For the text-containing cell, return its midpoint in (X, Y) coordinate format. 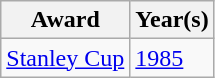
Year(s) (172, 20)
Stanley Cup (66, 58)
Award (66, 20)
1985 (172, 58)
